Find where the given text appears and provide that cell's center as [x, y] coordinate. 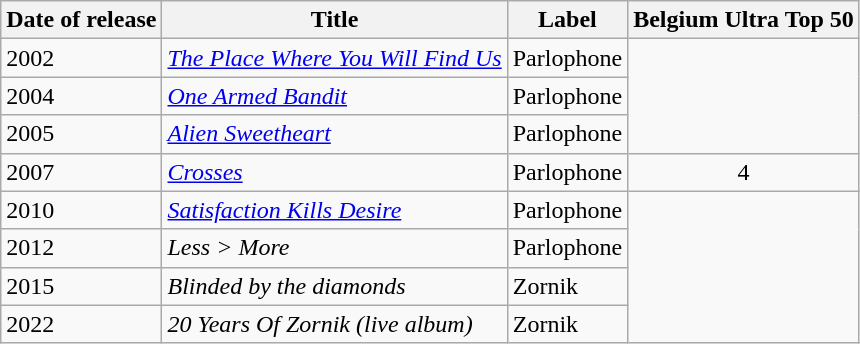
4 [744, 172]
Label [567, 20]
The Place Where You Will Find Us [334, 58]
2002 [82, 58]
2022 [82, 324]
20 Years Of Zornik (live album) [334, 324]
Title [334, 20]
Less > More [334, 248]
Belgium Ultra Top 50 [744, 20]
2015 [82, 286]
Alien Sweetheart [334, 134]
2007 [82, 172]
2005 [82, 134]
2012 [82, 248]
Crosses [334, 172]
Date of release [82, 20]
Satisfaction Kills Desire [334, 210]
One Armed Bandit [334, 96]
2004 [82, 96]
2010 [82, 210]
Blinded by the diamonds [334, 286]
